Detect which cell encompasses the target text, then output its [x, y] center coordinate. 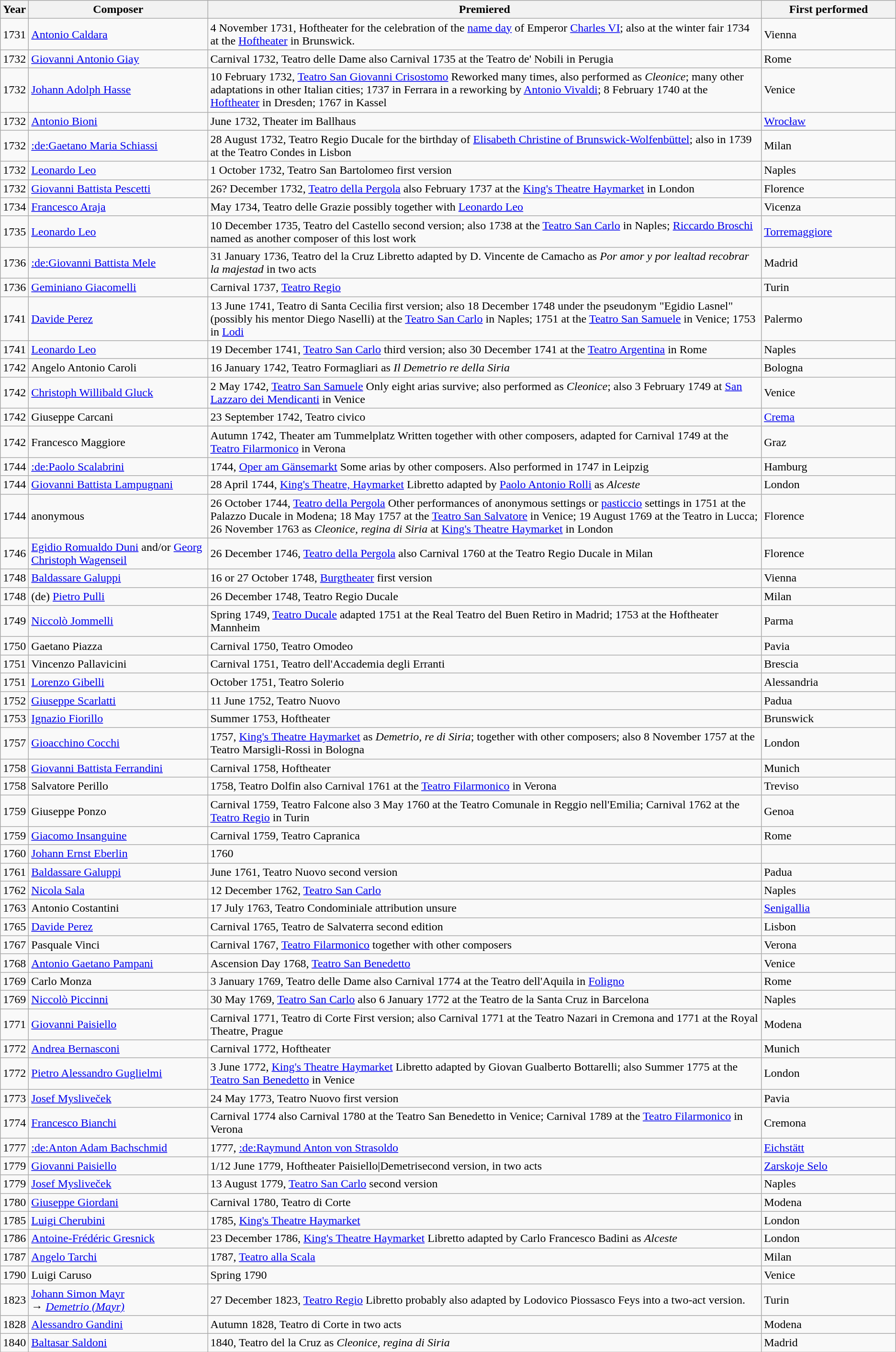
Year [14, 10]
Antonio Gaetano Pampani [118, 963]
Carnival 1759, Teatro Capranica [484, 836]
Autumn 1828, Teatro di Corte in two acts [484, 1324]
Carnival 1737, Teatro Regio [484, 287]
Giacomo Insanguine [118, 836]
Carnival 1765, Teatro de Salvaterra second edition [484, 927]
Geminiano Giacomelli [118, 287]
June 1761, Teatro Nuovo second version [484, 872]
Verona [829, 945]
Egidio Romualdo Duni and/or Georg Christoph Wagenseil [118, 553]
Giovanni Battista Pescetti [118, 189]
1749 [14, 621]
Johann Ernst Eberlin [118, 854]
Hamburg [829, 467]
Antoine-Frédéric Gresnick [118, 1239]
Graz [829, 442]
28 April 1744, King's Theatre, Haymarket Libretto adapted by Paolo Antonio Rolli as Alceste [484, 485]
1777, :de:Raymund Anton von Strasoldo [484, 1148]
Pasquale Vinci [118, 945]
1777 [14, 1148]
1787 [14, 1257]
1767 [14, 945]
1780 [14, 1202]
1757 [14, 744]
First performed [829, 10]
Francesco Bianchi [118, 1123]
Vicenza [829, 207]
Genoa [829, 811]
:de:Gaetano Maria Schiassi [118, 145]
1768 [14, 963]
Treviso [829, 786]
3 January 1769, Teatro delle Dame also Carnival 1774 at the Teatro dell'Aquila in Foligno [484, 981]
1840 [14, 1342]
Carnival 1772, Hoftheater [484, 1049]
1753 [14, 719]
:de:Paolo Scalabrini [118, 467]
Angelo Antonio Caroli [118, 368]
23 September 1742, Teatro civico [484, 417]
3 June 1772, King's Theatre Haymarket Libretto adapted by Giovan Gualberto Bottarelli; also Summer 1775 at the Teatro San Benedetto in Venice [484, 1074]
Autumn 1742, Theater am Tummelplatz Written together with other composers, adapted for Carnival 1749 at the Teatro Filarmonico in Verona [484, 442]
1785 [14, 1220]
30 May 1769, Teatro San Carlo also 6 January 1772 at the Teatro de la Santa Cruz in Barcelona [484, 999]
Luigi Caruso [118, 1275]
Nicola Sala [118, 890]
Giuseppe Scarlatti [118, 700]
Lorenzo Gibelli [118, 682]
Crema [829, 417]
Gioacchino Cocchi [118, 744]
Spring 1749, Teatro Ducale adapted 1751 at the Real Teatro del Buen Retiro in Madrid; 1753 at the Hoftheater Mannheim [484, 621]
1731 [14, 34]
Wrocław [829, 121]
Giuseppe Giordani [118, 1202]
24 May 1773, Teatro Nuovo first version [484, 1098]
Summer 1753, Hoftheater [484, 719]
1763 [14, 908]
Parma [829, 621]
Torremaggiore [829, 232]
Niccolò Piccinni [118, 999]
1758, Teatro Dolfin also Carnival 1761 at the Teatro Filarmonico in Verona [484, 786]
1785, King's Theatre Haymarket [484, 1220]
1787, Teatro alla Scala [484, 1257]
1 October 1732, Teatro San Bartolomeo first version [484, 170]
Cremona [829, 1123]
23 December 1786, King's Theatre Haymarket Libretto adapted by Carlo Francesco Badini as Alceste [484, 1239]
Giovanni Battista Lampugnani [118, 485]
Giuseppe Ponzo [118, 811]
16 January 1742, Teatro Formagliari as Il Demetrio re della Siria [484, 368]
Giovanni Antonio Giay [118, 59]
1786 [14, 1239]
Brunswick [829, 719]
May 1734, Teatro delle Grazie possibly together with Leonardo Leo [484, 207]
1734 [14, 207]
2 May 1742, Teatro San Samuele Only eight arias survive; also performed as Cleonice; also 3 February 1749 at San Lazzaro dei Mendicanti in Venice [484, 392]
Premiered [484, 10]
1/12 June 1779, Hoftheater Paisiello|Demetrisecond version, in two acts [484, 1166]
Carnival 1750, Teatro Omodeo [484, 646]
1828 [14, 1324]
(de) Pietro Pulli [118, 596]
Carnival 1774 also Carnival 1780 at the Teatro San Benedetto in Venice; Carnival 1789 at the Teatro Filarmonico in Verona [484, 1123]
Ascension Day 1768, Teatro San Benedetto [484, 963]
1823 [14, 1300]
Carnival 1767, Teatro Filarmonico together with other composers [484, 945]
1752 [14, 700]
1746 [14, 553]
13 August 1779, Teatro San Carlo second version [484, 1184]
anonymous [118, 516]
26 December 1746, Teatro della Pergola also Carnival 1760 at the Teatro Regio Ducale in Milan [484, 553]
26? December 1732, Teatro della Pergola also February 1737 at the King's Theatre Haymarket in London [484, 189]
27 December 1823, Teatro Regio Libretto probably also adapted by Lodovico Piossasco Feys into a two-act version. [484, 1300]
Carlo Monza [118, 981]
Pietro Alessandro Guglielmi [118, 1074]
Carnival 1751, Teatro dell'Accademia degli Erranti [484, 664]
Carnival 1771, Teatro di Corte First version; also Carnival 1771 at the Teatro Nazari in Cremona and 1771 at the Royal Theatre, Prague [484, 1024]
1771 [14, 1024]
1761 [14, 872]
1735 [14, 232]
Composer [118, 10]
17 July 1763, Teatro Condominiale attribution unsure [484, 908]
1744, Oper am Gänsemarkt Some arias by other composers. Also performed in 1747 in Leipzig [484, 467]
Carnival 1758, Hoftheater [484, 768]
:de:Giovanni Battista Mele [118, 262]
1790 [14, 1275]
Antonio Caldara [118, 34]
Antonio Bioni [118, 121]
Gaetano Piazza [118, 646]
1757, King's Theatre Haymarket as Demetrio, re di Siria; together with other composers; also 8 November 1757 at the Teatro Marsigli-Rossi in Bologna [484, 744]
Zarskoje Selo [829, 1166]
26 December 1748, Teatro Regio Ducale [484, 596]
Lisbon [829, 927]
Senigallia [829, 908]
Spring 1790 [484, 1275]
4 November 1731, Hoftheater for the celebration of the name day of Emperor Charles VI; also at the winter fair 1734 at the Hoftheater in Brunswick. [484, 34]
Francesco Araja [118, 207]
11 June 1752, Teatro Nuovo [484, 700]
1750 [14, 646]
16 or 27 October 1748, Burgtheater first version [484, 578]
Johann Adolph Hasse [118, 90]
October 1751, Teatro Solerio [484, 682]
Bologna [829, 368]
Johann Simon Mayr→ Demetrio (Mayr) [118, 1300]
Luigi Cherubini [118, 1220]
Baltasar Saldoni [118, 1342]
Andrea Bernasconi [118, 1049]
Alessandria [829, 682]
Francesco Maggiore [118, 442]
19 December 1741, Teatro San Carlo third version; also 30 December 1741 at the Teatro Argentina in Rome [484, 350]
Antonio Costantini [118, 908]
12 December 1762, Teatro San Carlo [484, 890]
Eichstätt [829, 1148]
1773 [14, 1098]
Carnival 1780, Teatro di Corte [484, 1202]
Carnival 1759, Teatro Falcone also 3 May 1760 at the Teatro Comunale in Reggio nell'Emilia; Carnival 1762 at the Teatro Regio in Turin [484, 811]
Angelo Tarchi [118, 1257]
1762 [14, 890]
June 1732, Theater im Ballhaus [484, 121]
Alessandro Gandini [118, 1324]
Palermo [829, 319]
Giovanni Battista Ferrandini [118, 768]
1774 [14, 1123]
Giuseppe Carcani [118, 417]
28 August 1732, Teatro Regio Ducale for the birthday of Elisabeth Christine of Brunswick-Wolfenbüttel; also in 1739 at the Teatro Condes in Lisbon [484, 145]
Carnival 1732, Teatro delle Dame also Carnival 1735 at the Teatro de' Nobili in Perugia [484, 59]
Niccolò Jommelli [118, 621]
:de:Anton Adam Bachschmid [118, 1148]
Ignazio Fiorillo [118, 719]
1765 [14, 927]
Salvatore Perillo [118, 786]
31 January 1736, Teatro del la Cruz Libretto adapted by D. Vincente de Camacho as Por amor y por lealtad recobrar la majestad in two acts [484, 262]
Brescia [829, 664]
1840, Teatro del la Cruz as Cleonice, regina di Siria [484, 1342]
Christoph Willibald Gluck [118, 392]
Vincenzo Pallavicini [118, 664]
